Scan for the cell matching the given text and deliver its (X, Y) coordinate at center. 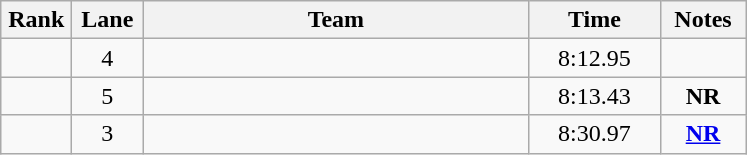
8:13.43 (594, 96)
5 (108, 96)
3 (108, 134)
Time (594, 20)
Team (336, 20)
Notes (703, 20)
4 (108, 58)
Rank (36, 20)
8:12.95 (594, 58)
8:30.97 (594, 134)
Lane (108, 20)
